Search for the cell housing the specified text and yield its (x, y) center coordinate. 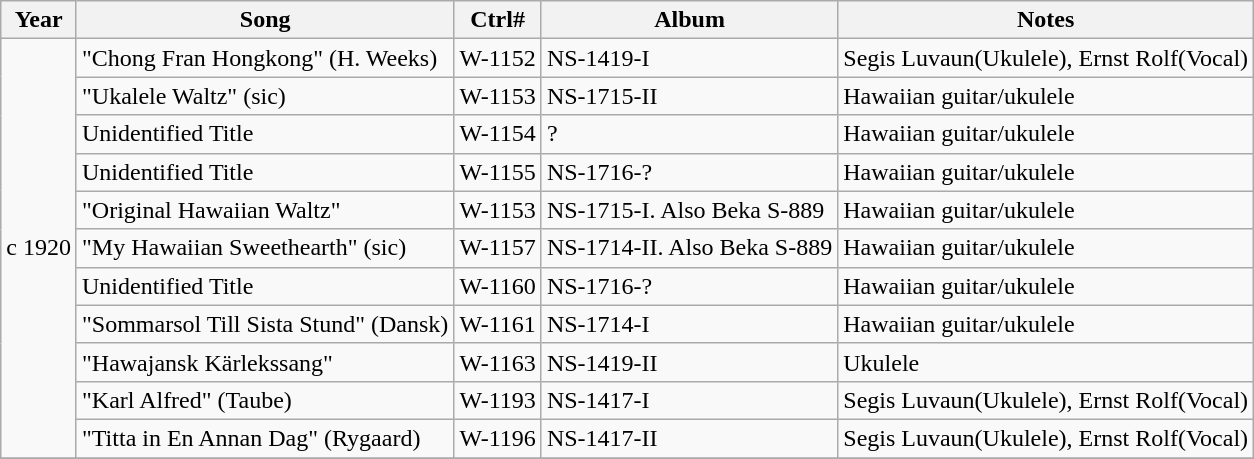
Album (689, 20)
W-1152 (498, 58)
NS-1714-II. Also Beka S-889 (689, 248)
W-1160 (498, 286)
Year (39, 20)
"Titta in En Annan Dag" (Rygaard) (264, 438)
"Sommarsol Till Sista Stund" (Dansk) (264, 324)
NS-1417-I (689, 400)
"Chong Fran Hongkong" (H. Weeks) (264, 58)
Song (264, 20)
W-1161 (498, 324)
c 1920 (39, 248)
Notes (1046, 20)
Ctrl# (498, 20)
NS-1419-I (689, 58)
Ukulele (1046, 362)
NS-1419-II (689, 362)
"My Hawaiian Sweethearth" (sic) (264, 248)
NS-1715-I. Also Beka S-889 (689, 210)
"Original Hawaiian Waltz" (264, 210)
W-1154 (498, 134)
"Ukalele Waltz" (sic) (264, 96)
W-1193 (498, 400)
? (689, 134)
NS-1417-II (689, 438)
NS-1715-II (689, 96)
NS-1714-I (689, 324)
"Hawajansk Kärlekssang" (264, 362)
W-1157 (498, 248)
W-1196 (498, 438)
W-1163 (498, 362)
"Karl Alfred" (Taube) (264, 400)
W-1155 (498, 172)
